From the cell containing the given text, extract its center point as (X, Y) coordinate. 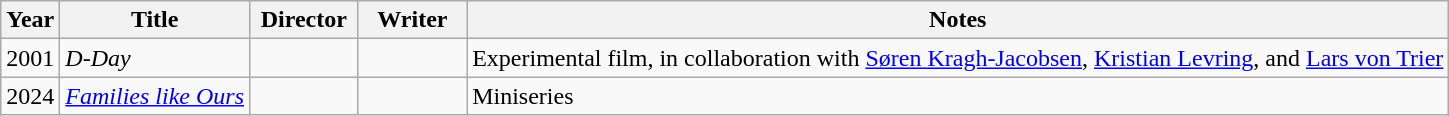
Writer (412, 20)
Year (30, 20)
Experimental film, in collaboration with Søren Kragh-Jacobsen, Kristian Levring, and Lars von Trier (958, 58)
Notes (958, 20)
2001 (30, 58)
Miniseries (958, 96)
2024 (30, 96)
Title (155, 20)
D-Day (155, 58)
Director (304, 20)
Families like Ours (155, 96)
